Provide the (X, Y) coordinate of the cell's center where the given text is located.  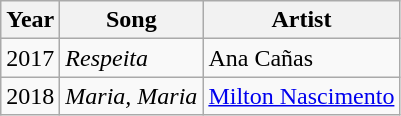
Milton Nascimento (302, 96)
Artist (302, 20)
Maria, Maria (132, 96)
Ana Cañas (302, 58)
2017 (30, 58)
Song (132, 20)
2018 (30, 96)
Respeita (132, 58)
Year (30, 20)
